For the text-containing cell, return its midpoint in (X, Y) coordinate format. 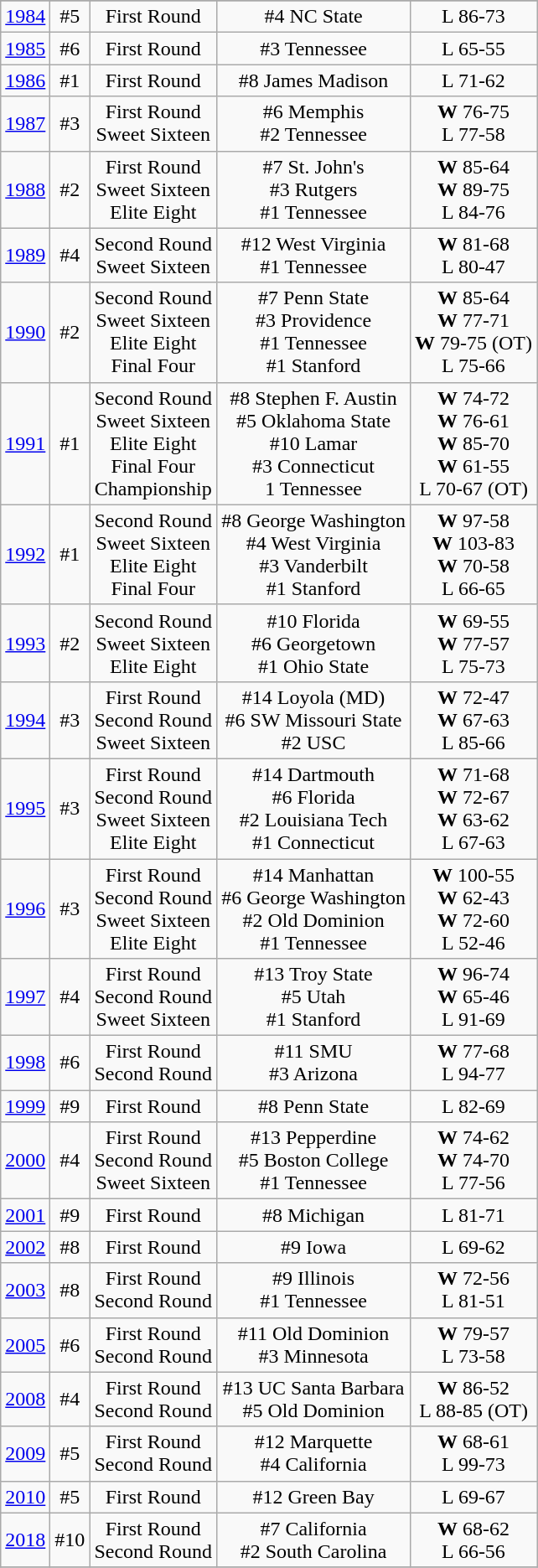
2010 (25, 1497)
2002 (25, 1247)
W 97-58W 103-83W 70-58L 66-65 (473, 555)
W 72-47W 67-63L 85-66 (473, 720)
W 81-68L 80-47 (473, 255)
1986 (25, 80)
W 77-68L 94-77 (473, 1063)
1984 (25, 17)
#13 UC Santa Barbara#5 Old Dominion (313, 1400)
1996 (25, 908)
Second RoundSweet Sixteen (153, 255)
W 68-61L 99-73 (473, 1453)
2008 (25, 1400)
1992 (25, 555)
1988 (25, 189)
2005 (25, 1344)
#10 (70, 1540)
#8 James Madison (313, 80)
#11 Old Dominion#3 Minnesota (313, 1344)
#10 Florida#6 Georgetown#1 Ohio State (313, 643)
W 76-75L 77-58 (473, 124)
#14 Dartmouth#6 Florida#2 Louisiana Tech#1 Connecticut (313, 808)
#8 Michigan (313, 1215)
L 86-73 (473, 17)
W 72-56L 81-51 (473, 1291)
2003 (25, 1291)
L 69-62 (473, 1247)
W 71-68W 72-67W 63-62L 67-63 (473, 808)
1989 (25, 255)
2000 (25, 1161)
W 69-55W 77-57L 75-73 (473, 643)
First RoundSweet Sixteen (153, 124)
W 74-72W 76-61W 85-70W 61-55L 70-67 (OT) (473, 443)
#3 Tennessee (313, 49)
1997 (25, 997)
#8 Penn State (313, 1106)
2018 (25, 1540)
#7 California#2 South Carolina (313, 1540)
#6 Memphis#2 Tennessee (313, 124)
#8 George Washington#4 West Virginia#3 Vanderbilt#1 Stanford (313, 555)
2001 (25, 1215)
#7 St. John's#3 Rutgers#1 Tennessee (313, 189)
W 85-64W 89-75L 84-76 (473, 189)
1987 (25, 124)
Second RoundSweet SixteenElite Eight (153, 643)
L 65-55 (473, 49)
Second RoundSweet SixteenElite EightFinal FourChampionship (153, 443)
1994 (25, 720)
W 85-64W 77-71W 79-75 (OT)L 75-66 (473, 332)
W 86-52L 88-85 (OT) (473, 1400)
1985 (25, 49)
#12 Marquette#4 California (313, 1453)
#9 Illinois#1 Tennessee (313, 1291)
W 74-62W 74-70L 77-56 (473, 1161)
W 100-55W 62-43W 72-60L 52-46 (473, 908)
1999 (25, 1106)
L 69-67 (473, 1497)
L 82-69 (473, 1106)
1990 (25, 332)
#8 Stephen F. Austin#5 Oklahoma State#10 Lamar#3 Connecticut1 Tennessee (313, 443)
#14 Loyola (MD)#6 SW Missouri State#2 USC (313, 720)
First RoundSweet SixteenElite Eight (153, 189)
#7 Penn State#3 Providence#1 Tennessee#1 Stanford (313, 332)
1991 (25, 443)
#12 Green Bay (313, 1497)
#4 NC State (313, 17)
#11 SMU#3 Arizona (313, 1063)
#14 Manhattan#6 George Washington#2 Old Dominion#1 Tennessee (313, 908)
L 81-71 (473, 1215)
W 68-62L 66-56 (473, 1540)
1993 (25, 643)
L 71-62 (473, 80)
#9 Iowa (313, 1247)
2009 (25, 1453)
#13 Troy State#5 Utah#1 Stanford (313, 997)
#13 Pepperdine#5 Boston College#1 Tennessee (313, 1161)
#12 West Virginia#1 Tennessee (313, 255)
1998 (25, 1063)
W 96-74W 65-46L 91-69 (473, 997)
W 79-57L 73-58 (473, 1344)
1995 (25, 808)
